Output the (X, Y) coordinate of the center of the cell containing the given text.  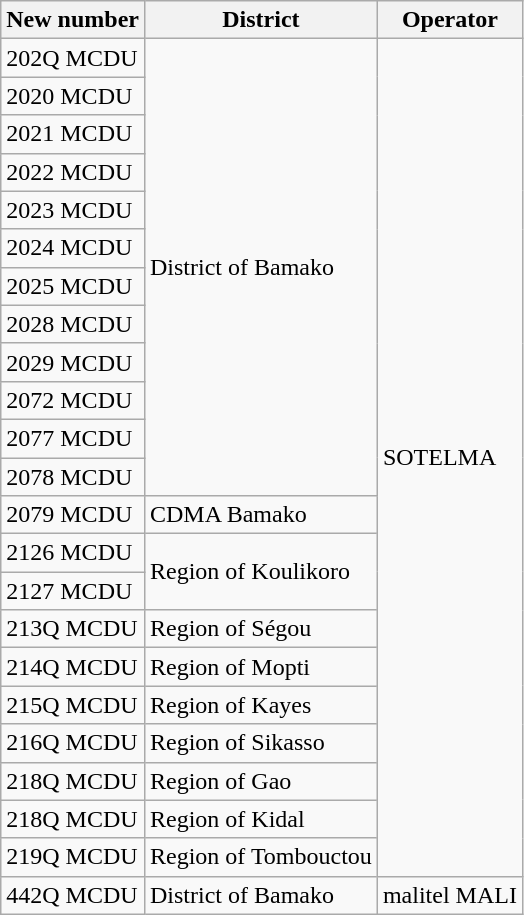
2079 MCDU (73, 515)
213Q MCDU (73, 629)
442Q MCDU (73, 895)
Region of Mopti (260, 667)
2029 MCDU (73, 362)
Region of Koulikoro (260, 572)
Region of Sikasso (260, 743)
202Q MCDU (73, 58)
2077 MCDU (73, 438)
Region of Gao (260, 781)
219Q MCDU (73, 857)
2127 MCDU (73, 591)
SOTELMA (450, 458)
New number (73, 20)
Region of Tombouctou (260, 857)
District (260, 20)
2028 MCDU (73, 324)
214Q MCDU (73, 667)
2020 MCDU (73, 96)
2023 MCDU (73, 210)
2025 MCDU (73, 286)
malitel MALI (450, 895)
2126 MCDU (73, 553)
216Q MCDU (73, 743)
2078 MCDU (73, 477)
2021 MCDU (73, 134)
CDMA Bamako (260, 515)
215Q MCDU (73, 705)
2072 MCDU (73, 400)
Region of Kayes (260, 705)
2024 MCDU (73, 248)
Operator (450, 20)
Region of Ségou (260, 629)
Region of Kidal (260, 819)
2022 MCDU (73, 172)
